Find where the given text appears and provide that cell's center as (X, Y) coordinate. 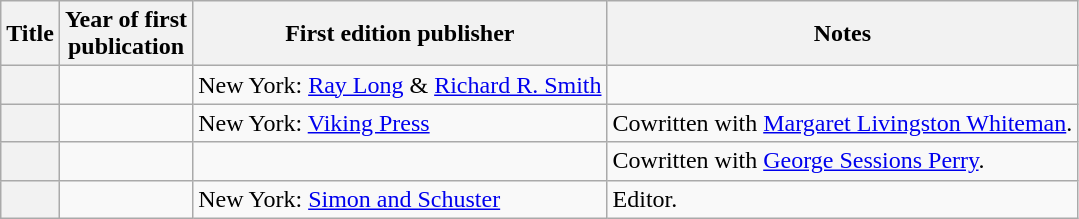
Year of firstpublication (126, 34)
Cowritten with George Sessions Perry. (842, 161)
New York: Simon and Schuster (400, 199)
New York: Viking Press (400, 123)
Editor. (842, 199)
New York: Ray Long & Richard R. Smith (400, 85)
Notes (842, 34)
Title (30, 34)
First edition publisher (400, 34)
Cowritten with Margaret Livingston Whiteman. (842, 123)
